Pinpoint the cell where the given text exists, returning its (x, y) midpoint coordinate. 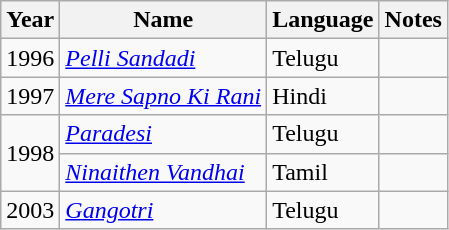
Language (323, 20)
Name (164, 20)
Notes (413, 20)
Mere Sapno Ki Rani (164, 96)
Gangotri (164, 210)
1996 (30, 58)
Pelli Sandadi (164, 58)
1998 (30, 153)
2003 (30, 210)
Paradesi (164, 134)
Hindi (323, 96)
Ninaithen Vandhai (164, 172)
1997 (30, 96)
Year (30, 20)
Tamil (323, 172)
